Extract the [X, Y] coordinate from the center of the cell holding the provided text.  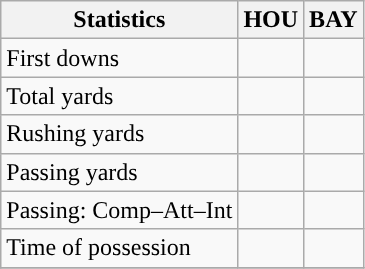
Passing yards [120, 172]
HOU [271, 20]
Time of possession [120, 248]
First downs [120, 58]
Total yards [120, 96]
Statistics [120, 20]
BAY [334, 20]
Rushing yards [120, 134]
Passing: Comp–Att–Int [120, 210]
